From the cell containing the given text, extract its center point as (x, y) coordinate. 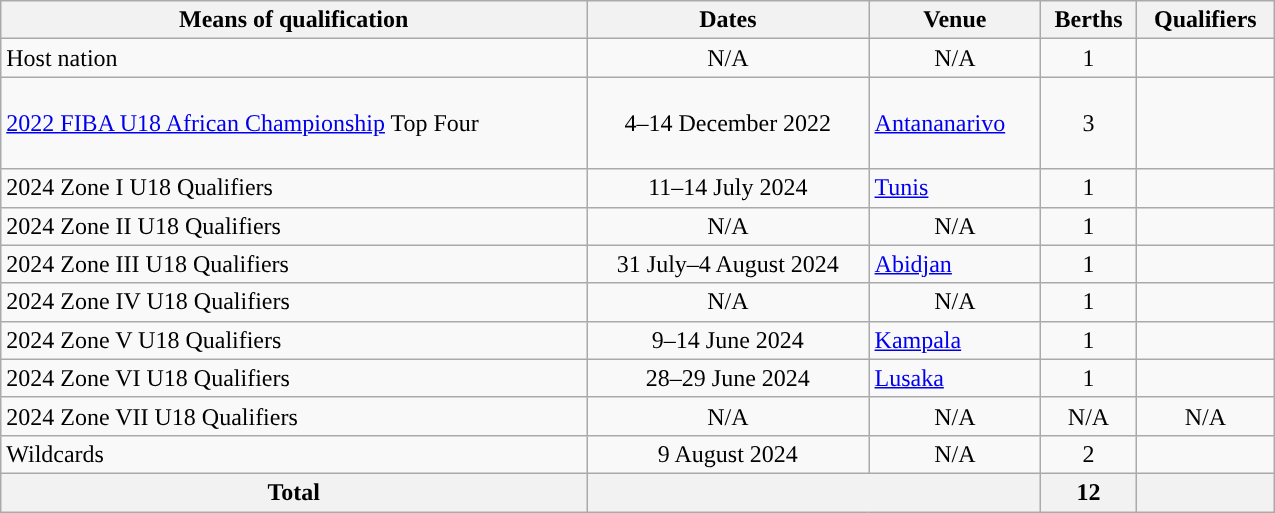
Wildcards (294, 454)
2022 FIBA U18 African Championship Top Four (294, 123)
Lusaka (955, 378)
Abidjan (955, 264)
Host nation (294, 58)
2024 Zone V U18 Qualifiers (294, 340)
2024 Zone I U18 Qualifiers (294, 188)
2024 Zone VII U18 Qualifiers (294, 416)
2024 Zone VI U18 Qualifiers (294, 378)
Qualifiers (1205, 20)
4–14 December 2022 (728, 123)
2024 Zone II U18 Qualifiers (294, 226)
9 August 2024 (728, 454)
Berths (1089, 20)
11–14 July 2024 (728, 188)
28–29 June 2024 (728, 378)
9–14 June 2024 (728, 340)
Means of qualification (294, 20)
2024 Zone IV U18 Qualifiers (294, 302)
Tunis (955, 188)
31 July–4 August 2024 (728, 264)
Dates (728, 20)
Kampala (955, 340)
2024 Zone III U18 Qualifiers (294, 264)
12 (1089, 492)
3 (1089, 123)
Venue (955, 20)
2 (1089, 454)
Antananarivo (955, 123)
Total (294, 492)
